Determine the (x, y) coordinate at the center of the cell enclosing the given text.  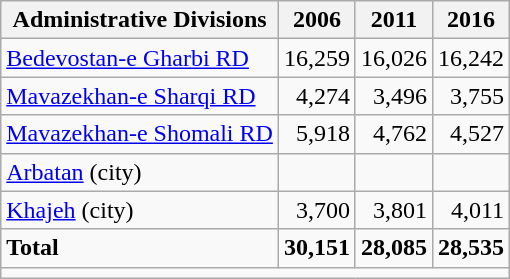
5,918 (316, 134)
Khajeh (city) (140, 210)
4,274 (316, 96)
16,259 (316, 58)
Administrative Divisions (140, 20)
3,755 (472, 96)
16,026 (394, 58)
2011 (394, 20)
Mavazekhan-e Shomali RD (140, 134)
Total (140, 248)
Arbatan (city) (140, 172)
Mavazekhan-e Sharqi RD (140, 96)
2006 (316, 20)
4,011 (472, 210)
4,527 (472, 134)
3,700 (316, 210)
4,762 (394, 134)
28,535 (472, 248)
2016 (472, 20)
30,151 (316, 248)
16,242 (472, 58)
28,085 (394, 248)
Bedevostan-e Gharbi RD (140, 58)
3,496 (394, 96)
3,801 (394, 210)
